Scan for the cell matching the given text and deliver its (x, y) coordinate at center. 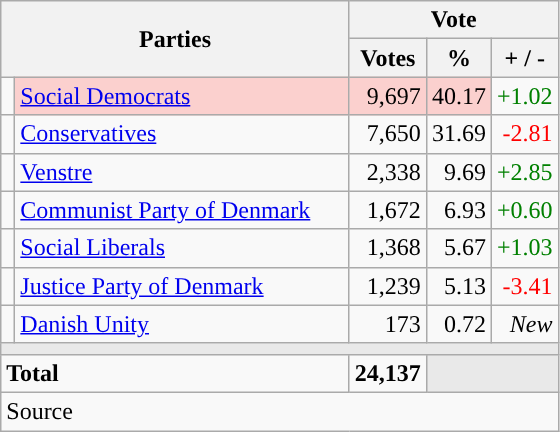
1,368 (388, 248)
9.69 (458, 172)
40.17 (458, 96)
1,239 (388, 286)
9,697 (388, 96)
173 (388, 324)
Communist Party of Denmark (182, 210)
Source (280, 411)
Social Democrats (182, 96)
Vote (454, 20)
New (524, 324)
2,338 (388, 172)
24,137 (388, 373)
7,650 (388, 134)
% (458, 58)
+ / - (524, 58)
Justice Party of Denmark (182, 286)
Conservatives (182, 134)
5.13 (458, 286)
Danish Unity (182, 324)
1,672 (388, 210)
Votes (388, 58)
+1.03 (524, 248)
+2.85 (524, 172)
Venstre (182, 172)
Parties (176, 39)
Total (176, 373)
-2.81 (524, 134)
+1.02 (524, 96)
5.67 (458, 248)
6.93 (458, 210)
+0.60 (524, 210)
31.69 (458, 134)
-3.41 (524, 286)
0.72 (458, 324)
Social Liberals (182, 248)
